Provide the [x, y] coordinate of the cell's center where the given text is located.  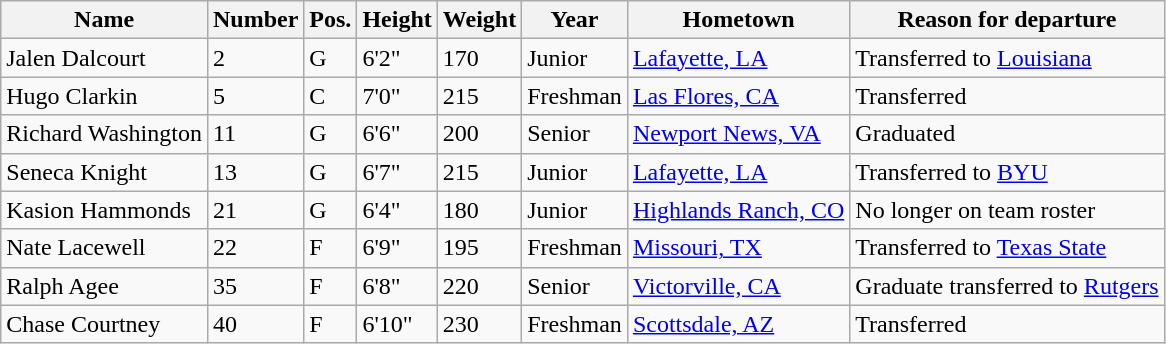
22 [255, 248]
Richard Washington [104, 134]
Number [255, 20]
230 [479, 324]
6'7" [397, 172]
35 [255, 286]
Jalen Dalcourt [104, 58]
Missouri, TX [738, 248]
Victorville, CA [738, 286]
170 [479, 58]
Newport News, VA [738, 134]
6'6" [397, 134]
Chase Courtney [104, 324]
13 [255, 172]
Seneca Knight [104, 172]
Kasion Hammonds [104, 210]
5 [255, 96]
Hometown [738, 20]
Transferred to Texas State [1007, 248]
Graduate transferred to Rutgers [1007, 286]
195 [479, 248]
Nate Lacewell [104, 248]
Transferred to BYU [1007, 172]
Las Flores, CA [738, 96]
Ralph Agee [104, 286]
Transferred to Louisiana [1007, 58]
200 [479, 134]
C [330, 96]
7'0" [397, 96]
Weight [479, 20]
Height [397, 20]
Scottsdale, AZ [738, 324]
21 [255, 210]
6'8" [397, 286]
40 [255, 324]
6'10" [397, 324]
Year [575, 20]
Highlands Ranch, CO [738, 210]
Reason for departure [1007, 20]
6'2" [397, 58]
2 [255, 58]
No longer on team roster [1007, 210]
11 [255, 134]
6'9" [397, 248]
180 [479, 210]
Pos. [330, 20]
6'4" [397, 210]
Hugo Clarkin [104, 96]
Graduated [1007, 134]
220 [479, 286]
Name [104, 20]
